Locate the cell with the specified text and output its (X, Y) center coordinate. 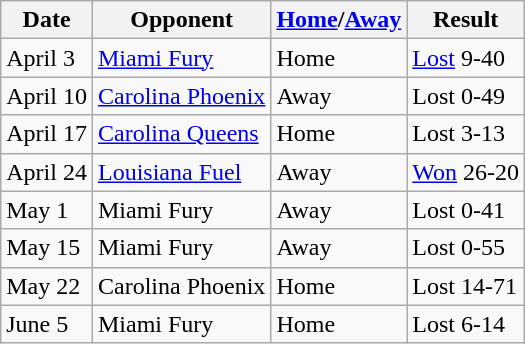
April 24 (47, 172)
Lost 6-14 (466, 324)
May 1 (47, 210)
May 15 (47, 248)
April 10 (47, 96)
Louisiana Fuel (181, 172)
Lost 0-49 (466, 96)
Opponent (181, 20)
Date (47, 20)
Lost 9-40 (466, 58)
Carolina Queens (181, 134)
Lost 3-13 (466, 134)
Result (466, 20)
Lost 0-55 (466, 248)
May 22 (47, 286)
Lost 14-71 (466, 286)
June 5 (47, 324)
April 17 (47, 134)
Home/Away (339, 20)
Won 26-20 (466, 172)
Lost 0-41 (466, 210)
April 3 (47, 58)
